For the text-containing cell, return its midpoint in (x, y) coordinate format. 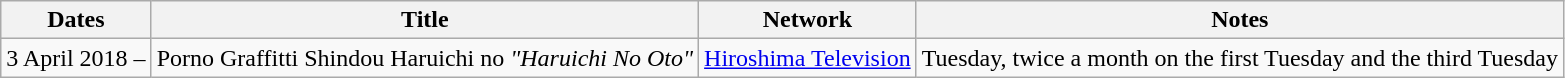
Hiroshima Television (808, 58)
3 April 2018 – (76, 58)
Network (808, 20)
Porno Graffitti Shindou Haruichi no "Haruichi No Oto" (424, 58)
Tuesday, twice a month on the first Tuesday and the third Tuesday (1240, 58)
Notes (1240, 20)
Title (424, 20)
Dates (76, 20)
